Provide the (x, y) coordinate of the cell's center where the given text is located.  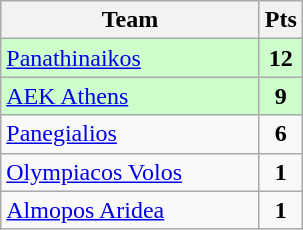
6 (280, 134)
AEK Athens (130, 96)
Olympiacos Volos (130, 172)
Pts (280, 20)
Almopos Aridea (130, 210)
Team (130, 20)
Panathinaikos (130, 58)
12 (280, 58)
Panegialios (130, 134)
9 (280, 96)
